Find where the given text appears and provide that cell's center as [x, y] coordinate. 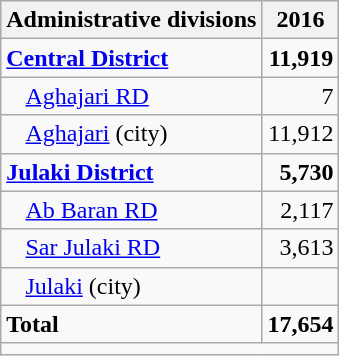
7 [300, 96]
3,613 [300, 248]
5,730 [300, 172]
Central District [132, 58]
Ab Baran RD [132, 210]
Sar Julaki RD [132, 248]
Julaki District [132, 172]
Total [132, 324]
2,117 [300, 210]
2016 [300, 20]
Julaki (city) [132, 286]
Administrative divisions [132, 20]
Aghajari (city) [132, 134]
Aghajari RD [132, 96]
17,654 [300, 324]
11,919 [300, 58]
11,912 [300, 134]
